Find where the given text appears and provide that cell's center as [x, y] coordinate. 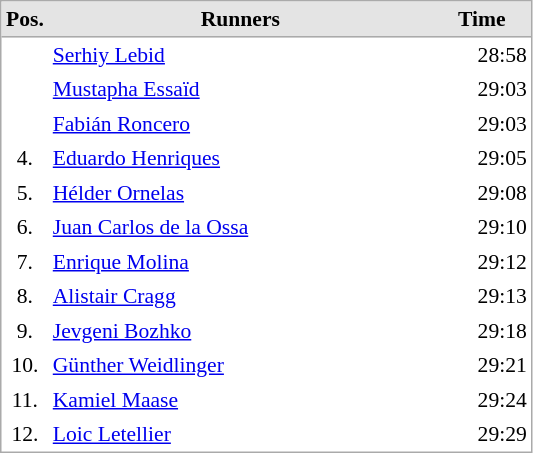
Eduardo Henriques [240, 158]
29:24 [482, 399]
12. [26, 434]
29:18 [482, 331]
Pos. [26, 20]
Juan Carlos de la Ossa [240, 227]
Loic Letellier [240, 434]
Günther Weidlinger [240, 365]
4. [26, 158]
6. [26, 227]
11. [26, 399]
28:58 [482, 55]
Mustapha Essaïd [240, 89]
9. [26, 331]
10. [26, 365]
5. [26, 193]
Runners [240, 20]
29:08 [482, 193]
29:29 [482, 434]
Time [482, 20]
Enrique Molina [240, 261]
Hélder Ornelas [240, 193]
29:13 [482, 296]
Alistair Cragg [240, 296]
29:12 [482, 261]
29:10 [482, 227]
29:21 [482, 365]
29:05 [482, 158]
Kamiel Maase [240, 399]
Fabián Roncero [240, 123]
Jevgeni Bozhko [240, 331]
7. [26, 261]
Serhiy Lebid [240, 55]
8. [26, 296]
